Find where the given text appears and provide that cell's center as (X, Y) coordinate. 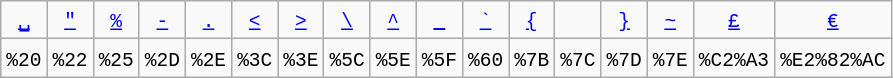
£ (734, 20)
~ (670, 20)
%5E (393, 58)
" (70, 20)
%7E (670, 58)
%3E (301, 58)
%2E (208, 58)
%3C (255, 58)
- (162, 20)
% (116, 20)
%60 (485, 58)
%2D (162, 58)
%22 (70, 58)
€ (833, 20)
< (255, 20)
%7B (532, 58)
} (624, 20)
\ (347, 20)
> (301, 20)
␣ (24, 20)
%5F (439, 58)
_ (439, 20)
%25 (116, 58)
^ (393, 20)
. (208, 20)
%7C (578, 58)
%7D (624, 58)
{ (532, 20)
` (485, 20)
%20 (24, 58)
%E2%82%AC (833, 58)
%C2%A3 (734, 58)
%5C (347, 58)
